Find where the given text appears and provide that cell's center as (x, y) coordinate. 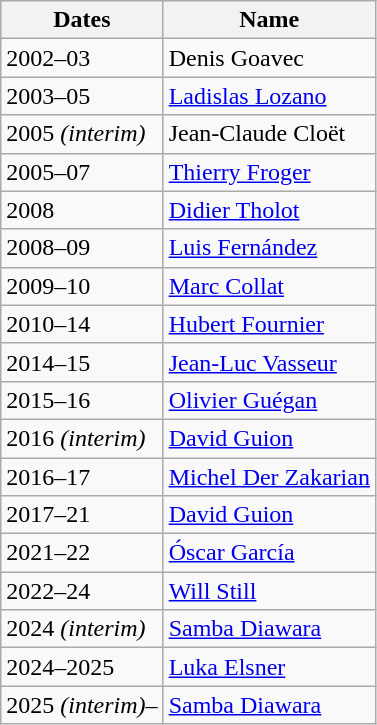
Thierry Froger (269, 172)
2002–03 (82, 58)
Will Still (269, 591)
2009–10 (82, 286)
2017–21 (82, 515)
Marc Collat (269, 286)
2022–24 (82, 591)
2015–16 (82, 400)
Ladislas Lozano (269, 96)
Luis Fernández (269, 248)
2021–22 (82, 553)
2025 (interim)– (82, 705)
2010–14 (82, 324)
2024–2025 (82, 667)
Didier Tholot (269, 210)
Óscar García (269, 553)
2008–09 (82, 248)
Olivier Guégan (269, 400)
Denis Goavec (269, 58)
2014–15 (82, 362)
2003–05 (82, 96)
Dates (82, 20)
Jean-Claude Cloët (269, 134)
Luka Elsner (269, 667)
2016 (interim) (82, 438)
2005–07 (82, 172)
Hubert Fournier (269, 324)
2005 (interim) (82, 134)
2016–17 (82, 477)
2024 (interim) (82, 629)
Name (269, 20)
2008 (82, 210)
Jean-Luc Vasseur (269, 362)
Michel Der Zakarian (269, 477)
